Detect which cell encompasses the target text, then output its (X, Y) center coordinate. 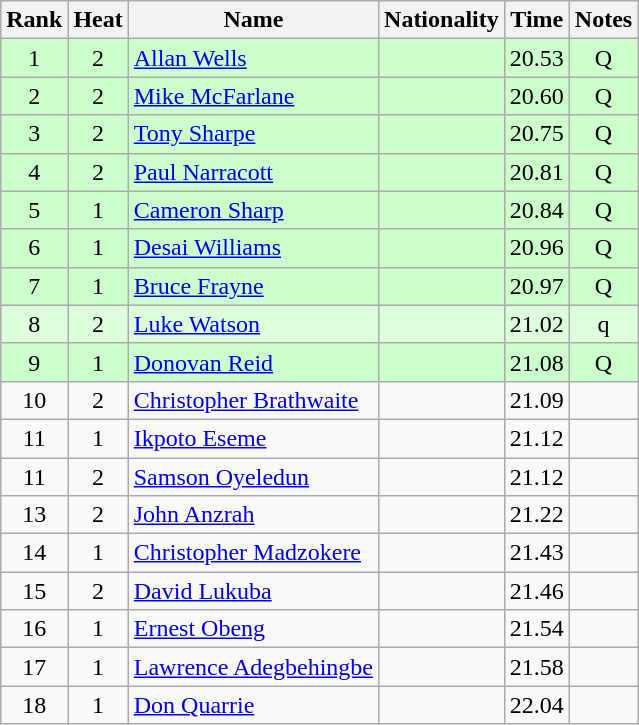
20.53 (536, 58)
5 (34, 210)
q (603, 324)
21.54 (536, 629)
13 (34, 515)
Luke Watson (253, 324)
Heat (98, 20)
Mike McFarlane (253, 96)
Rank (34, 20)
John Anzrah (253, 515)
Desai Williams (253, 248)
Notes (603, 20)
20.81 (536, 172)
21.09 (536, 400)
21.02 (536, 324)
21.08 (536, 362)
16 (34, 629)
10 (34, 400)
20.84 (536, 210)
20.96 (536, 248)
Lawrence Adegbehingbe (253, 667)
9 (34, 362)
Name (253, 20)
21.43 (536, 553)
Samson Oyeledun (253, 477)
20.60 (536, 96)
20.75 (536, 134)
22.04 (536, 705)
4 (34, 172)
17 (34, 667)
Christopher Brathwaite (253, 400)
Paul Narracott (253, 172)
20.97 (536, 286)
Ikpoto Eseme (253, 438)
Tony Sharpe (253, 134)
Christopher Madzokere (253, 553)
Nationality (442, 20)
6 (34, 248)
7 (34, 286)
Bruce Frayne (253, 286)
Donovan Reid (253, 362)
21.46 (536, 591)
Ernest Obeng (253, 629)
Allan Wells (253, 58)
8 (34, 324)
18 (34, 705)
Cameron Sharp (253, 210)
21.22 (536, 515)
15 (34, 591)
21.58 (536, 667)
Time (536, 20)
Don Quarrie (253, 705)
14 (34, 553)
David Lukuba (253, 591)
3 (34, 134)
